Return the (X, Y) coordinate for the center point of the cell that contains the specified text.  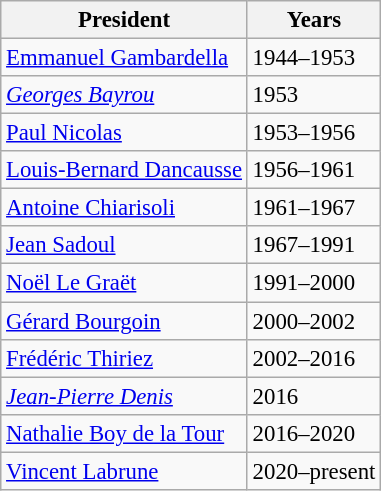
1961–1967 (314, 208)
1944–1953 (314, 58)
Emmanuel Gambardella (124, 58)
Gérard Bourgoin (124, 321)
1953 (314, 95)
2020–present (314, 471)
2000–2002 (314, 321)
Paul Nicolas (124, 133)
Louis-Bernard Dancausse (124, 170)
1991–2000 (314, 283)
1956–1961 (314, 170)
Georges Bayrou (124, 95)
Jean Sadoul (124, 245)
Years (314, 20)
President (124, 20)
Jean-Pierre Denis (124, 396)
2016 (314, 396)
Nathalie Boy de la Tour (124, 433)
1953–1956 (314, 133)
Frédéric Thiriez (124, 358)
Noël Le Graët (124, 283)
Vincent Labrune (124, 471)
2002–2016 (314, 358)
2016–2020 (314, 433)
Antoine Chiarisoli (124, 208)
1967–1991 (314, 245)
